Search for the cell housing the specified text and yield its (x, y) center coordinate. 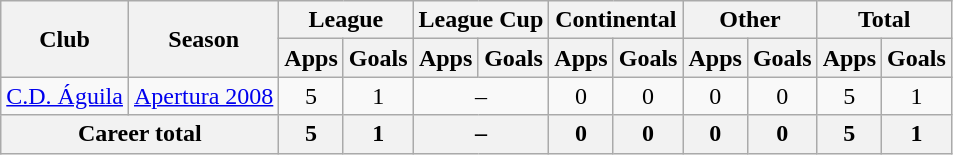
Continental (616, 20)
Club (65, 39)
Total (884, 20)
League Cup (481, 20)
C.D. Águila (65, 96)
Season (203, 39)
League (346, 20)
Career total (140, 134)
Apertura 2008 (203, 96)
Other (750, 20)
